Find where the given text appears and provide that cell's center as [X, Y] coordinate. 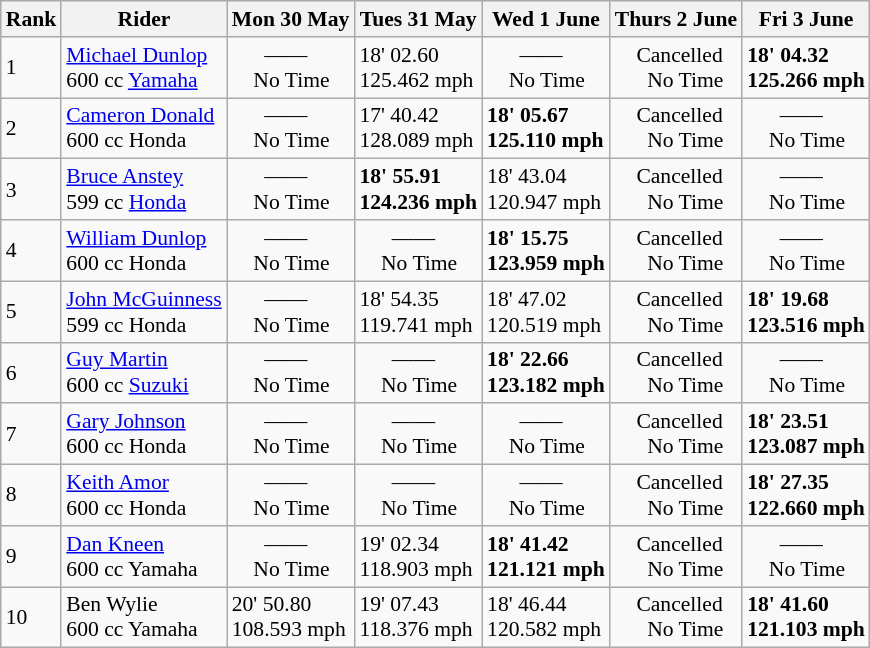
Wed 1 June [546, 19]
6 [32, 372]
Cameron Donald 600 cc Honda [144, 128]
18' 41.42 121.121 mph [546, 556]
Thurs 2 June [676, 19]
10 [32, 618]
Ben Wylie 600 cc Yamaha [144, 618]
18' 05.67 125.110 mph [546, 128]
18' 27.35 122.660 mph [806, 496]
18' 15.75 123.959 mph [546, 250]
17' 40.42 128.089 mph [418, 128]
Dan Kneen 600 cc Yamaha [144, 556]
18' 43.04 120.947 mph [546, 190]
20' 50.80 108.593 mph [291, 618]
18' 41.60 121.103 mph [806, 618]
18' 47.02 120.519 mph [546, 312]
William Dunlop 600 cc Honda [144, 250]
Mon 30 May [291, 19]
18' 46.44 120.582 mph [546, 618]
1 [32, 68]
Keith Amor 600 cc Honda [144, 496]
Tues 31 May [418, 19]
Bruce Anstey 599 cc Honda [144, 190]
Michael Dunlop 600 cc Yamaha [144, 68]
5 [32, 312]
7 [32, 434]
8 [32, 496]
18' 23.51 123.087 mph [806, 434]
9 [32, 556]
Rank [32, 19]
2 [32, 128]
19' 07.43 118.376 mph [418, 618]
Fri 3 June [806, 19]
19' 02.34 118.903 mph [418, 556]
18' 04.32 125.266 mph [806, 68]
Gary Johnson 600 cc Honda [144, 434]
18' 02.60 125.462 mph [418, 68]
4 [32, 250]
18' 22.66 123.182 mph [546, 372]
18' 54.35 119.741 mph [418, 312]
18' 19.68 123.516 mph [806, 312]
3 [32, 190]
18' 55.91 124.236 mph [418, 190]
Guy Martin 600 cc Suzuki [144, 372]
Rider [144, 19]
John McGuinness 599 cc Honda [144, 312]
